Find where the given text appears and provide that cell's center as (X, Y) coordinate. 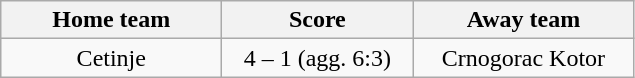
4 – 1 (agg. 6:3) (318, 58)
Home team (112, 20)
Crnogorac Kotor (524, 58)
Score (318, 20)
Cetinje (112, 58)
Away team (524, 20)
